Return [X, Y] of the center of cell containing provided text 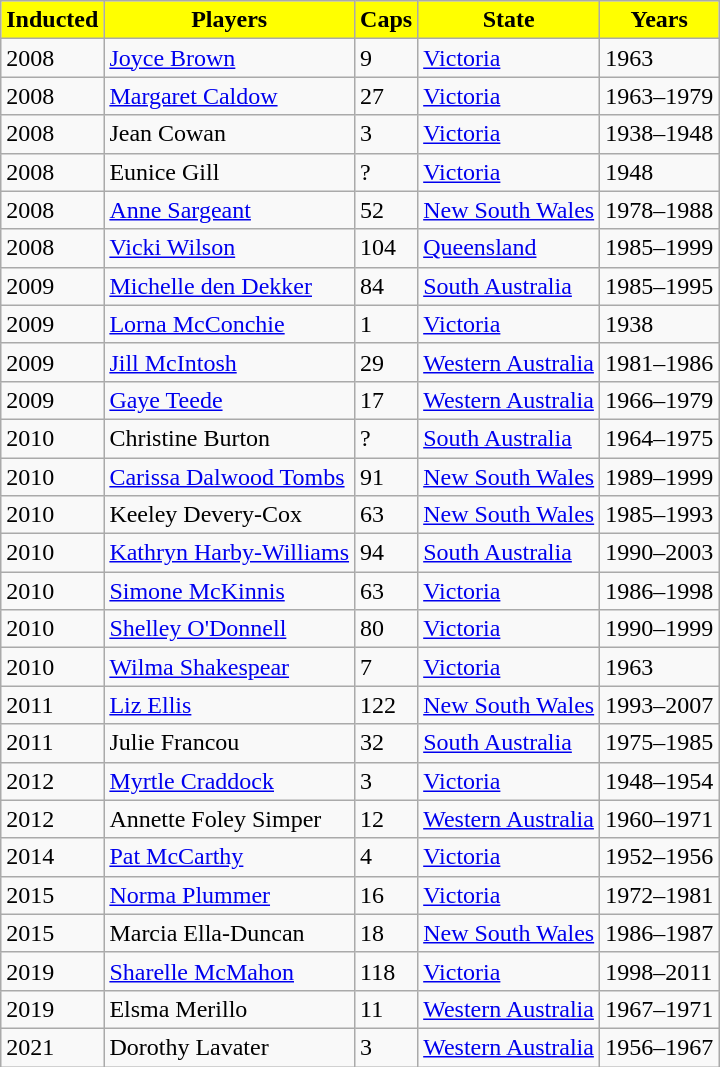
1998–2011 [660, 971]
Inducted [52, 20]
80 [386, 629]
2014 [52, 857]
1981–1986 [660, 362]
1 [386, 324]
Christine Burton [230, 438]
Carissa Dalwood Tombs [230, 477]
Kathryn Harby-Williams [230, 553]
16 [386, 895]
1952–1956 [660, 857]
1956–1967 [660, 1047]
Gaye Teede [230, 400]
1986–1998 [660, 591]
Pat McCarthy [230, 857]
1989–1999 [660, 477]
1938 [660, 324]
118 [386, 971]
1964–1975 [660, 438]
18 [386, 933]
Margaret Caldow [230, 96]
Liz Ellis [230, 705]
1967–1971 [660, 1009]
1963–1979 [660, 96]
1990–2003 [660, 553]
1985–1993 [660, 515]
84 [386, 286]
91 [386, 477]
7 [386, 667]
1990–1999 [660, 629]
1948 [660, 172]
1975–1985 [660, 743]
Marcia Ella-Duncan [230, 933]
2021 [52, 1047]
1966–1979 [660, 400]
1985–1999 [660, 248]
Simone McKinnis [230, 591]
Sharelle McMahon [230, 971]
Caps [386, 20]
9 [386, 58]
Eunice Gill [230, 172]
Joyce Brown [230, 58]
Dorothy Lavater [230, 1047]
4 [386, 857]
Wilma Shakespear [230, 667]
State [509, 20]
1972–1981 [660, 895]
1938–1948 [660, 134]
1986–1987 [660, 933]
1993–2007 [660, 705]
29 [386, 362]
Keeley Devery-Cox [230, 515]
Anne Sargeant [230, 210]
12 [386, 819]
11 [386, 1009]
1985–1995 [660, 286]
1960–1971 [660, 819]
Shelley O'Donnell [230, 629]
Queensland [509, 248]
Years [660, 20]
Annette Foley Simper [230, 819]
1948–1954 [660, 781]
Myrtle Craddock [230, 781]
32 [386, 743]
Julie Francou [230, 743]
Players [230, 20]
94 [386, 553]
27 [386, 96]
17 [386, 400]
1978–1988 [660, 210]
122 [386, 705]
Michelle den Dekker [230, 286]
52 [386, 210]
Jill McIntosh [230, 362]
Norma Plummer [230, 895]
Vicki Wilson [230, 248]
Elsma Merillo [230, 1009]
Lorna McConchie [230, 324]
Jean Cowan [230, 134]
104 [386, 248]
